Output the [x, y] coordinate of the center of the cell containing the given text.  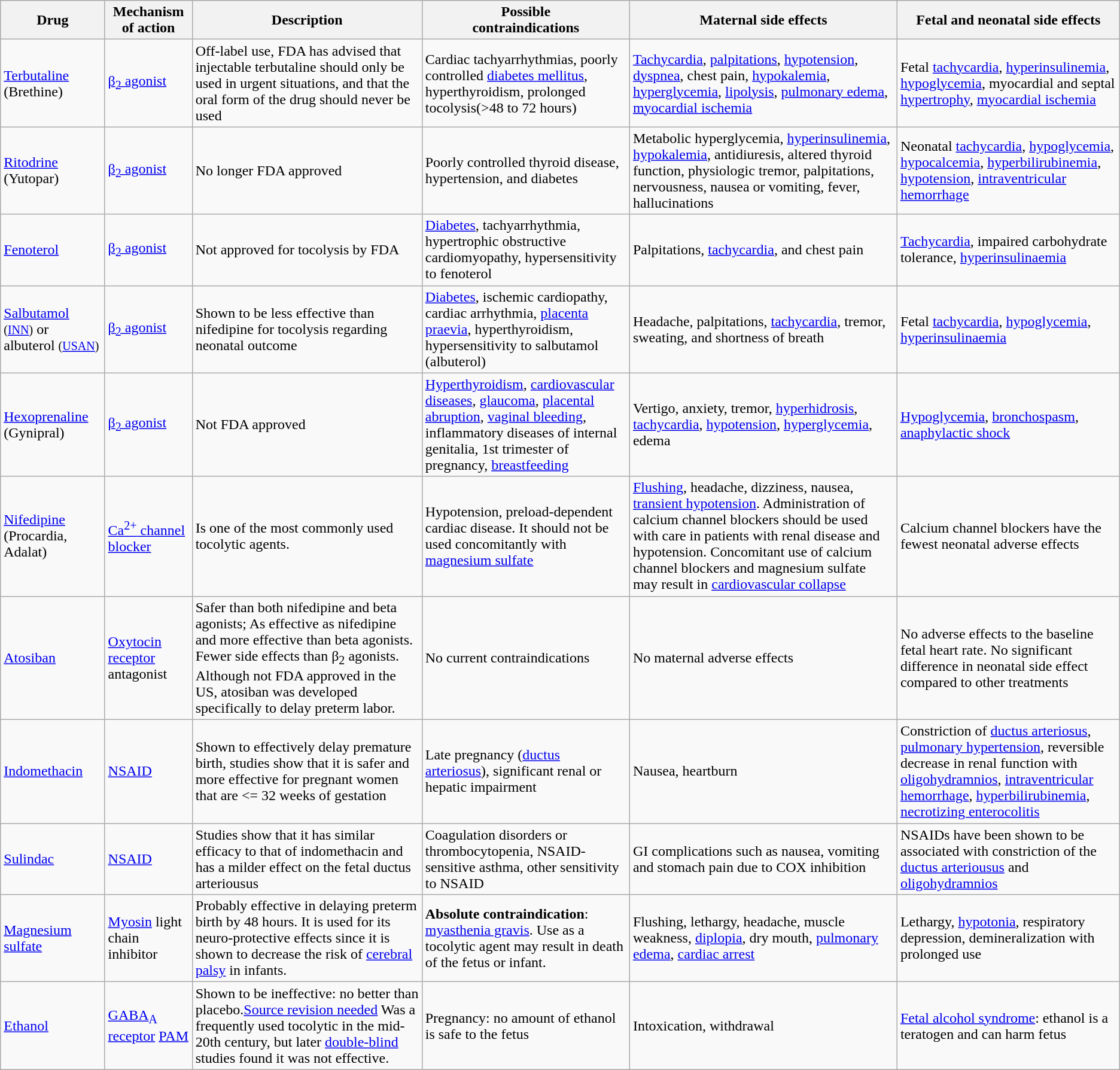
Mechanism of action [148, 20]
Description [307, 20]
Intoxication, withdrawal [763, 1026]
No maternal adverse effects [763, 658]
NSAIDs have been shown to be associated with constriction of the ductus arteriousus and oligohydramnios [1008, 859]
Terbutaline (Brethine) [53, 83]
Studies show that it has similar efficacy to that of indomethacin and has a milder effect on the fetal ductus arteriousus [307, 859]
Nausea, heartburn [763, 772]
Cardiac tachyarrhythmias, poorly controlled diabetes mellitus, hyperthyroidism, prolonged tocolysis(>48 to 72 hours) [525, 83]
Salbutamol (INN) or albuterol (USAN) [53, 329]
GI complications such as nausea, vomiting and stomach pain due to COX inhibition [763, 859]
Flushing, lethargy, headache, muscle weakness, diplopia, dry mouth, pulmonary edema, cardiac arrest [763, 938]
Tachycardia, palpitations, hypotension, dyspnea, chest pain, hypokalemia, hyperglycemia, lipolysis, pulmonary edema, myocardial ischemia [763, 83]
No current contraindications [525, 658]
Myosin light chain inhibitor [148, 938]
Calcium channel blockers have the fewest neonatal adverse effects [1008, 536]
Diabetes, ischemic cardiopathy, cardiac arrhythmia, placenta praevia, hyperthyroidism, hypersensitivity to salbutamol (albuterol) [525, 329]
Vertigo, anxiety, tremor, hyperhidrosis, tachycardia, hypotension, hyperglycemia, edema [763, 425]
No adverse effects to the baseline fetal heart rate. No significant difference in neonatal side effect compared to other treatments [1008, 658]
Shown to effectively delay premature birth, studies show that it is safer and more effective for pregnant women that are <= 32 weeks of gestation [307, 772]
Tachycardia, impaired carbohydrate tolerance, hyperinsulinaemia [1008, 250]
Ca2+ channel blocker [148, 536]
Palpitations, tachycardia, and chest pain [763, 250]
Drug [53, 20]
Poorly controlled thyroid disease, hypertension, and diabetes [525, 171]
Magnesium sulfate [53, 938]
Oxytocin receptor antagonist [148, 658]
Fenoterol [53, 250]
Hypoglycemia, bronchospasm, anaphylactic shock [1008, 425]
Nifedipine (Procardia, Adalat) [53, 536]
Fetal tachycardia, hyperinsulinemia, hypoglycemia, myocardial and septal hypertrophy, myocardial ischemia [1008, 83]
Hypotension, preload-dependent cardiac disease. It should not be used concomitantly with magnesium sulfate [525, 536]
Pregnancy: no amount of ethanol is safe to the fetus [525, 1026]
Diabetes, tachyarrhythmia, hypertrophic obstructive cardiomyopathy, hypersensitivity to fenoterol [525, 250]
Atosiban [53, 658]
Late pregnancy (ductus arteriosus), significant renal or hepatic impairment [525, 772]
GABAA receptor PAM [148, 1026]
Neonatal tachycardia, hypoglycemia, hypocalcemia, hyperbilirubinemia, hypotension, intraventricular hemorrhage [1008, 171]
Lethargy, hypotonia, respiratory depression, demineralization with prolonged use [1008, 938]
Indomethacin [53, 772]
Not approved for tocolysis by FDA [307, 250]
Fetal and neonatal side effects [1008, 20]
Not FDA approved [307, 425]
Ethanol [53, 1026]
Possiblecontraindications [525, 20]
Sulindac [53, 859]
Ritodrine (Yutopar) [53, 171]
Fetal tachycardia, hypoglycemia, hyperinsulinaemia [1008, 329]
Fetal alcohol syndrome: ethanol is a teratogen and can harm fetus [1008, 1026]
Headache, palpitations, tachycardia, tremor, sweating, and shortness of breath [763, 329]
No longer FDA approved [307, 171]
Shown to be less effective than nifedipine for tocolysis regarding neonatal outcome [307, 329]
Coagulation disorders or thrombocytopenia, NSAID-sensitive asthma, other sensitivity to NSAID [525, 859]
Maternal side effects [763, 20]
Hexoprenaline (Gynipral) [53, 425]
Is one of the most commonly used tocolytic agents. [307, 536]
Absolute contraindication: myasthenia gravis. Use as a tocolytic agent may result in death of the fetus or infant. [525, 938]
